Search for the cell housing the specified text and yield its (X, Y) center coordinate. 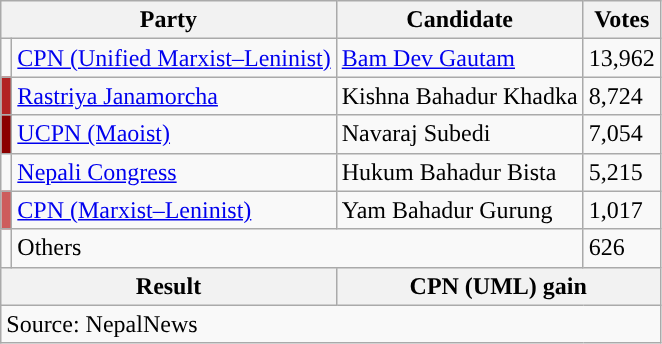
8,724 (622, 96)
Hukum Bahadur Bista (460, 172)
Yam Bahadur Gurung (460, 210)
Source: NepalNews (331, 324)
Others (298, 248)
Candidate (460, 20)
Rastriya Janamorcha (174, 96)
13,962 (622, 58)
1,017 (622, 210)
Nepali Congress (174, 172)
Kishna Bahadur Khadka (460, 96)
CPN (UML) gain (498, 286)
Party (168, 20)
626 (622, 248)
Result (168, 286)
7,054 (622, 134)
Votes (622, 20)
UCPN (Maoist) (174, 134)
CPN (Marxist–Leninist) (174, 210)
5,215 (622, 172)
Navaraj Subedi (460, 134)
Bam Dev Gautam (460, 58)
CPN (Unified Marxist–Leninist) (174, 58)
